Return the (x, y) coordinate for the center point of the cell that contains the specified text.  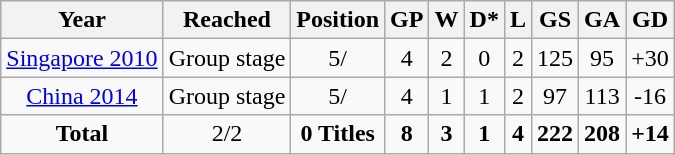
8 (407, 134)
Total (82, 134)
GS (556, 20)
113 (602, 96)
0 (484, 58)
208 (602, 134)
97 (556, 96)
Year (82, 20)
Singapore 2010 (82, 58)
0 Titles (338, 134)
-16 (650, 96)
125 (556, 58)
GA (602, 20)
Position (338, 20)
+30 (650, 58)
95 (602, 58)
D* (484, 20)
3 (446, 134)
222 (556, 134)
2/2 (227, 134)
L (518, 20)
GD (650, 20)
Reached (227, 20)
China 2014 (82, 96)
+14 (650, 134)
W (446, 20)
GP (407, 20)
